Scan for the cell matching the given text and deliver its (x, y) coordinate at center. 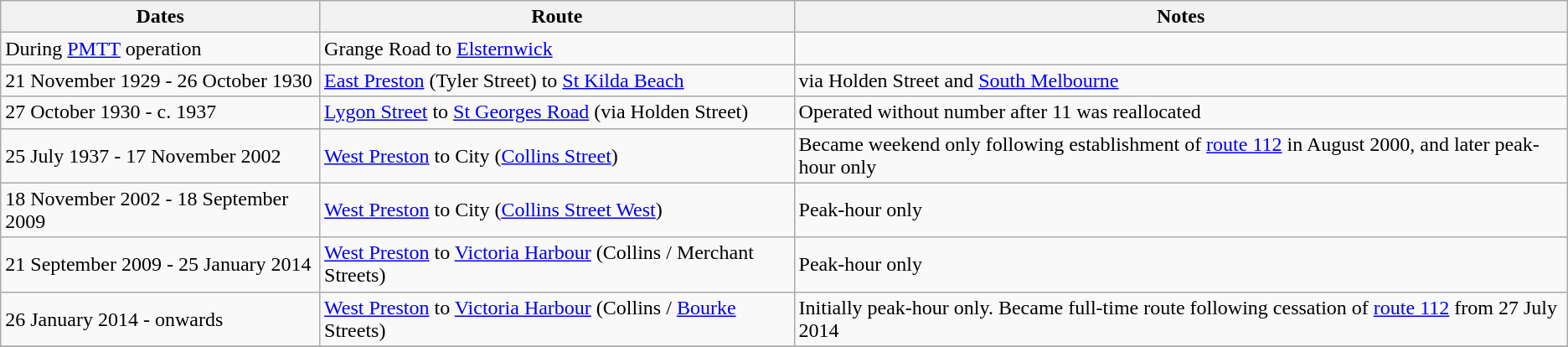
Operated without number after 11 was reallocated (1181, 112)
Became weekend only following establishment of route 112 in August 2000, and later peak-hour only (1181, 156)
Lygon Street to St Georges Road (via Holden Street) (558, 112)
27 October 1930 - c. 1937 (161, 112)
Notes (1181, 17)
26 January 2014 - onwards (161, 319)
During PMTT operation (161, 49)
21 September 2009 - 25 January 2014 (161, 265)
East Preston (Tyler Street) to St Kilda Beach (558, 80)
via Holden Street and South Melbourne (1181, 80)
West Preston to Victoria Harbour (Collins / Bourke Streets) (558, 319)
West Preston to City (Collins Street West) (558, 210)
Initially peak-hour only. Became full-time route following cessation of route 112 from 27 July 2014 (1181, 319)
Route (558, 17)
Grange Road to Elsternwick (558, 49)
Dates (161, 17)
West Preston to City (Collins Street) (558, 156)
25 July 1937 - 17 November 2002 (161, 156)
West Preston to Victoria Harbour (Collins / Merchant Streets) (558, 265)
18 November 2002 - 18 September 2009 (161, 210)
21 November 1929 - 26 October 1930 (161, 80)
